Return the (x, y) coordinate for the center point of the cell that contains the specified text.  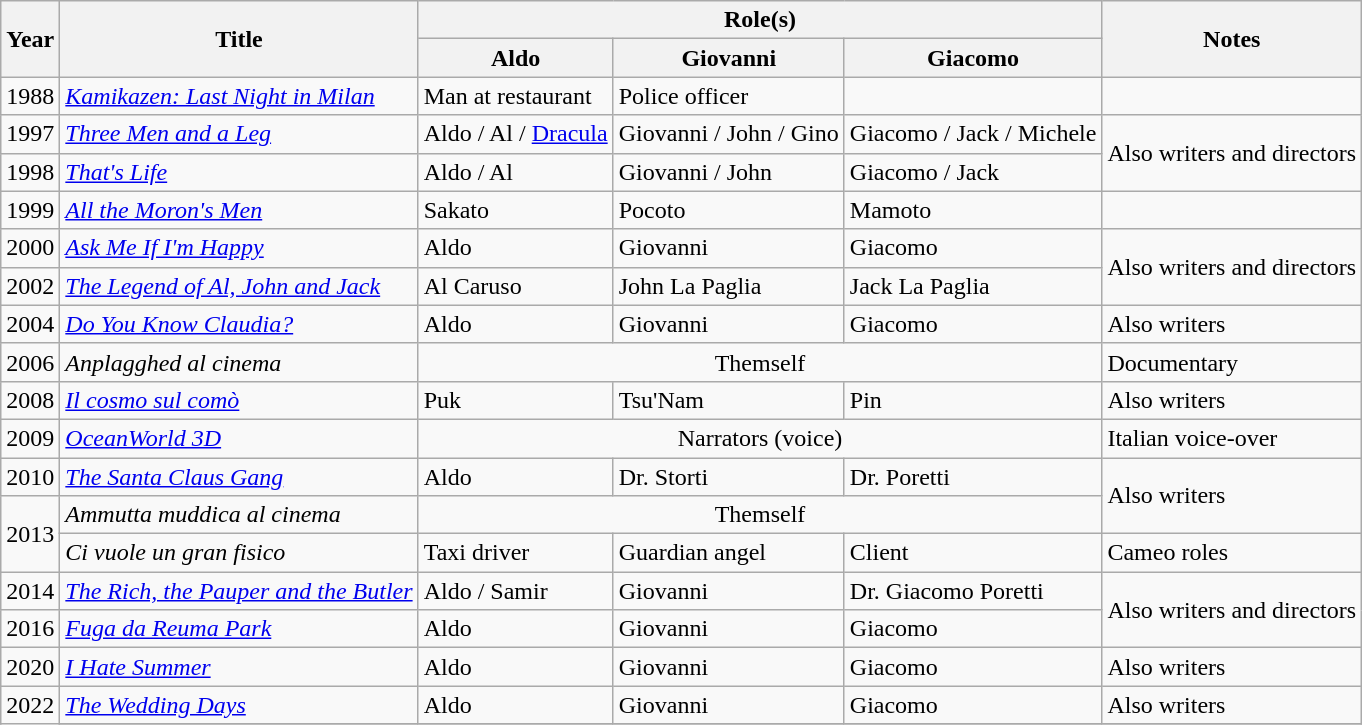
2013 (30, 534)
Aldo / Al (516, 172)
That's Life (239, 172)
Taxi driver (516, 553)
2002 (30, 286)
Client (973, 553)
1997 (30, 134)
Tsu'Nam (728, 400)
Narrators (voice) (760, 438)
The Wedding Days (239, 705)
Do You Know Claudia? (239, 324)
2009 (30, 438)
The Santa Claus Gang (239, 477)
All the Moron's Men (239, 210)
John La Paglia (728, 286)
Year (30, 39)
Dr. Storti (728, 477)
Aldo / Al / Dracula (516, 134)
Jack La Paglia (973, 286)
Italian voice-over (1232, 438)
2004 (30, 324)
Cameo roles (1232, 553)
OceanWorld 3D (239, 438)
Il cosmo sul comò (239, 400)
Ammutta muddica al cinema (239, 515)
Puk (516, 400)
Anplagghed al cinema (239, 362)
2020 (30, 667)
Role(s) (760, 20)
Sakato (516, 210)
I Hate Summer (239, 667)
Three Men and a Leg (239, 134)
Giacomo / Jack (973, 172)
Dr. Giacomo Poretti (973, 591)
Police officer (728, 96)
2022 (30, 705)
2016 (30, 629)
Title (239, 39)
Pin (973, 400)
Documentary (1232, 362)
Kamikazen: Last Night in Milan (239, 96)
The Legend of Al, John and Jack (239, 286)
Giacomo / Jack / Michele (973, 134)
2014 (30, 591)
2000 (30, 248)
Dr. Poretti (973, 477)
Giovanni / John (728, 172)
2006 (30, 362)
2010 (30, 477)
Guardian angel (728, 553)
Giovanni / John / Gino (728, 134)
Notes (1232, 39)
1998 (30, 172)
Aldo / Samir (516, 591)
1999 (30, 210)
Mamoto (973, 210)
Pocoto (728, 210)
Al Caruso (516, 286)
2008 (30, 400)
1988 (30, 96)
Fuga da Reuma Park (239, 629)
Ci vuole un gran fisico (239, 553)
Man at restaurant (516, 96)
Ask Me If I'm Happy (239, 248)
The Rich, the Pauper and the Butler (239, 591)
